Provide the (x, y) coordinate of the cell's center where the given text is located.  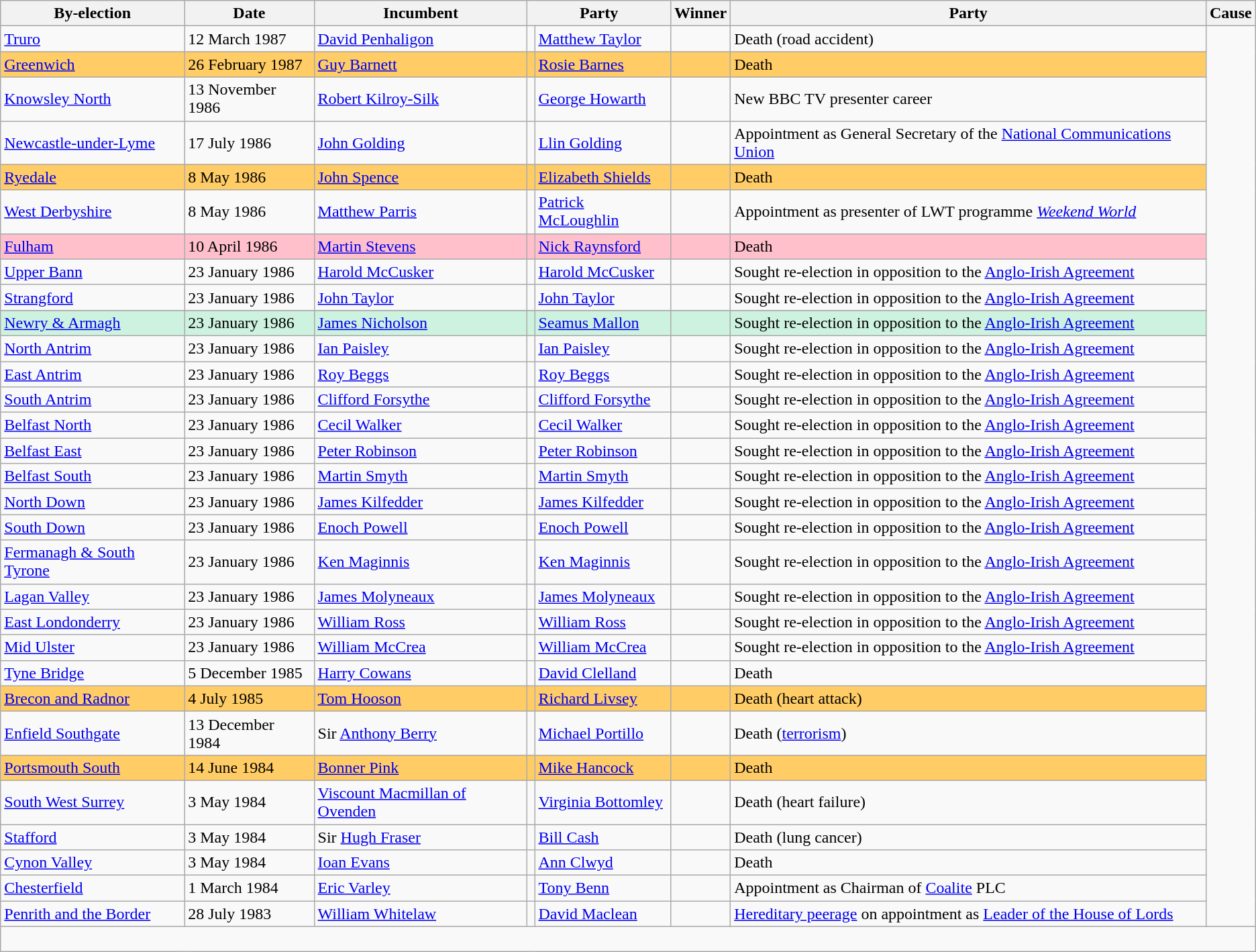
Penrith and the Border (93, 914)
Death (heart failure) (969, 802)
William Whitelaw (421, 914)
Hereditary peerage on appointment as Leader of the House of Lords (969, 914)
Richard Livsey (603, 698)
Patrick McLoughlin (603, 212)
James Nicholson (421, 323)
George Howarth (603, 99)
Matthew Taylor (603, 39)
Eric Varley (421, 888)
South Antrim (93, 400)
Cause (1231, 13)
Stafford (93, 837)
Viscount Macmillan of Ovenden (421, 802)
Sir Anthony Berry (421, 733)
Truro (93, 39)
Ioan Evans (421, 863)
Nick Raynsford (603, 246)
Guy Barnett (421, 64)
4 July 1985 (250, 698)
By-election (93, 13)
Death (road accident) (969, 39)
26 February 1987 (250, 64)
East Antrim (93, 374)
John Golding (421, 142)
Tony Benn (603, 888)
Greenwich (93, 64)
Tyne Bridge (93, 673)
Death (terrorism) (969, 733)
Harry Cowans (421, 673)
Seamus Mallon (603, 323)
13 December 1984 (250, 733)
Incumbent (421, 13)
West Derbyshire (93, 212)
Fulham (93, 246)
Newcastle-under-Lyme (93, 142)
New BBC TV presenter career (969, 99)
Matthew Parris (421, 212)
Mike Hancock (603, 768)
Robert Kilroy-Silk (421, 99)
Strangford (93, 297)
Lagan Valley (93, 596)
Mid Ulster (93, 647)
Enfield Southgate (93, 733)
Ann Clwyd (603, 863)
North Antrim (93, 348)
South West Surrey (93, 802)
Rosie Barnes (603, 64)
Appointment as Chairman of Coalite PLC (969, 888)
John Spence (421, 177)
12 March 1987 (250, 39)
Cynon Valley (93, 863)
Newry & Armagh (93, 323)
Tom Hooson (421, 698)
Death (heart attack) (969, 698)
David Clelland (603, 673)
Belfast North (93, 425)
Elizabeth Shields (603, 177)
South Down (93, 527)
14 June 1984 (250, 768)
5 December 1985 (250, 673)
10 April 1986 (250, 246)
Sir Hugh Fraser (421, 837)
Belfast South (93, 476)
1 March 1984 (250, 888)
17 July 1986 (250, 142)
13 November 1986 (250, 99)
Date (250, 13)
Brecon and Radnor (93, 698)
David Maclean (603, 914)
David Penhaligon (421, 39)
Fermanagh & South Tyrone (93, 562)
Virginia Bottomley (603, 802)
Belfast East (93, 451)
Winner (700, 13)
Knowsley North (93, 99)
Upper Bann (93, 272)
Llin Golding (603, 142)
Martin Stevens (421, 246)
Bill Cash (603, 837)
28 July 1983 (250, 914)
Michael Portillo (603, 733)
Portsmouth South (93, 768)
North Down (93, 502)
Appointment as General Secretary of the National Communications Union (969, 142)
Death (lung cancer) (969, 837)
East Londonderry (93, 622)
Bonner Pink (421, 768)
Ryedale (93, 177)
Chesterfield (93, 888)
Appointment as presenter of LWT programme Weekend World (969, 212)
